Find where the given text appears and provide that cell's center as (X, Y) coordinate. 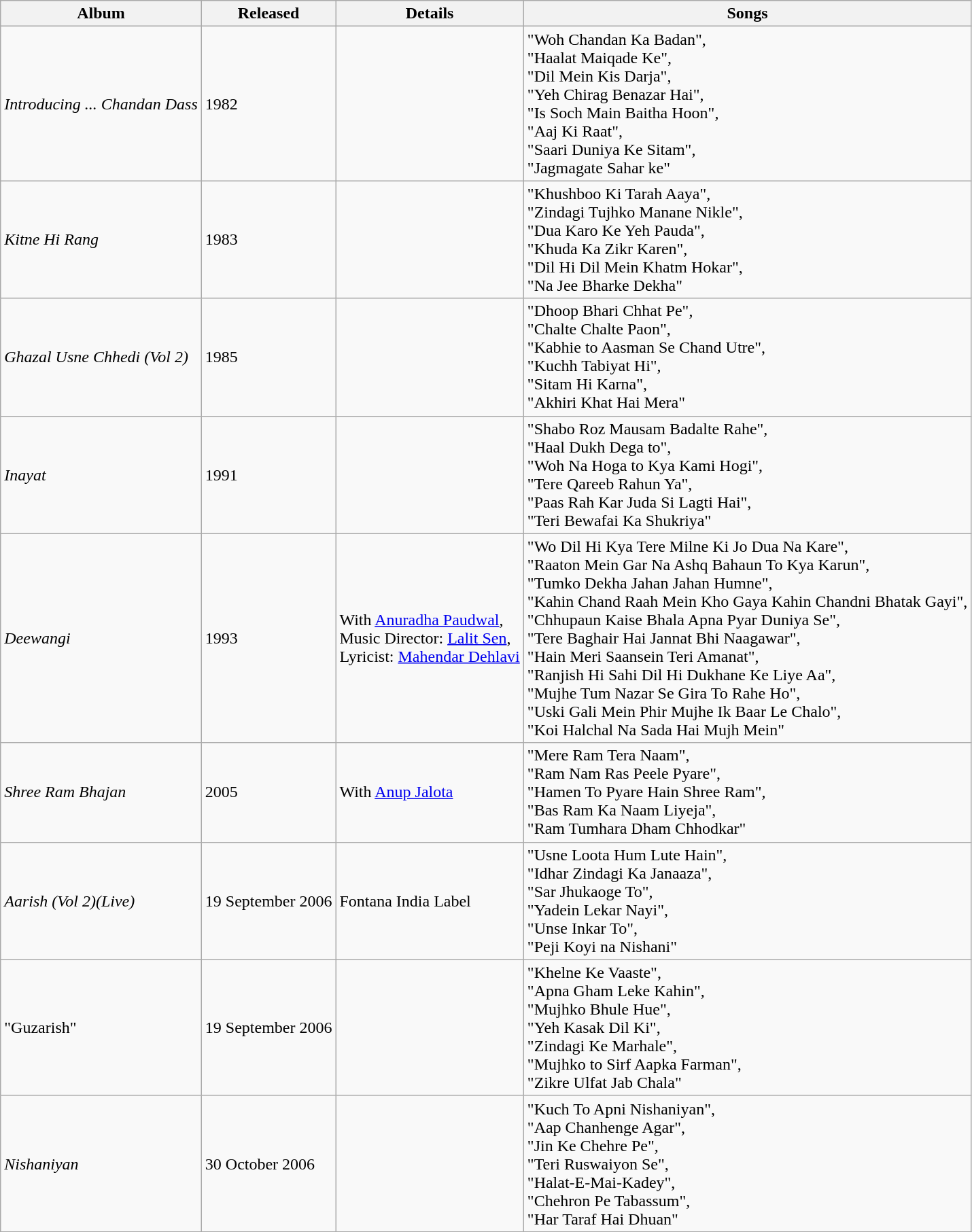
Aarish (Vol 2)(Live) (101, 901)
Kitne Hi Rang (101, 239)
"Guzarish" (101, 1027)
Introducing ... Chandan Dass (101, 103)
Shree Ram Bhajan (101, 792)
"Usne Loota Hum Lute Hain","Idhar Zindagi Ka Janaaza","Sar Jhukaoge To","Yadein Lekar Nayi","Unse Inkar To","Peji Koyi na Nishani" (748, 901)
Fontana India Label (430, 901)
1983 (268, 239)
Released (268, 14)
2005 (268, 792)
Details (430, 14)
"Dhoop Bhari Chhat Pe", "Chalte Chalte Paon","Kabhie to Aasman Se Chand Utre","Kuchh Tabiyat Hi","Sitam Hi Karna","Akhiri Khat Hai Mera" (748, 357)
With Anuradha Paudwal,Music Director: Lalit Sen,Lyricist: Mahendar Dehlavi (430, 638)
1982 (268, 103)
Songs (748, 14)
1991 (268, 474)
With Anup Jalota (430, 792)
Inayat (101, 474)
"Mere Ram Tera Naam", "Ram Nam Ras Peele Pyare","Hamen To Pyare Hain Shree Ram","Bas Ram Ka Naam Liyeja","Ram Tumhara Dham Chhodkar" (748, 792)
1985 (268, 357)
Album (101, 14)
1993 (268, 638)
Ghazal Usne Chhedi (Vol 2) (101, 357)
Deewangi (101, 638)
30 October 2006 (268, 1163)
Nishaniyan (101, 1163)
